Determine the [x, y] coordinate at the center of the cell enclosing the given text.  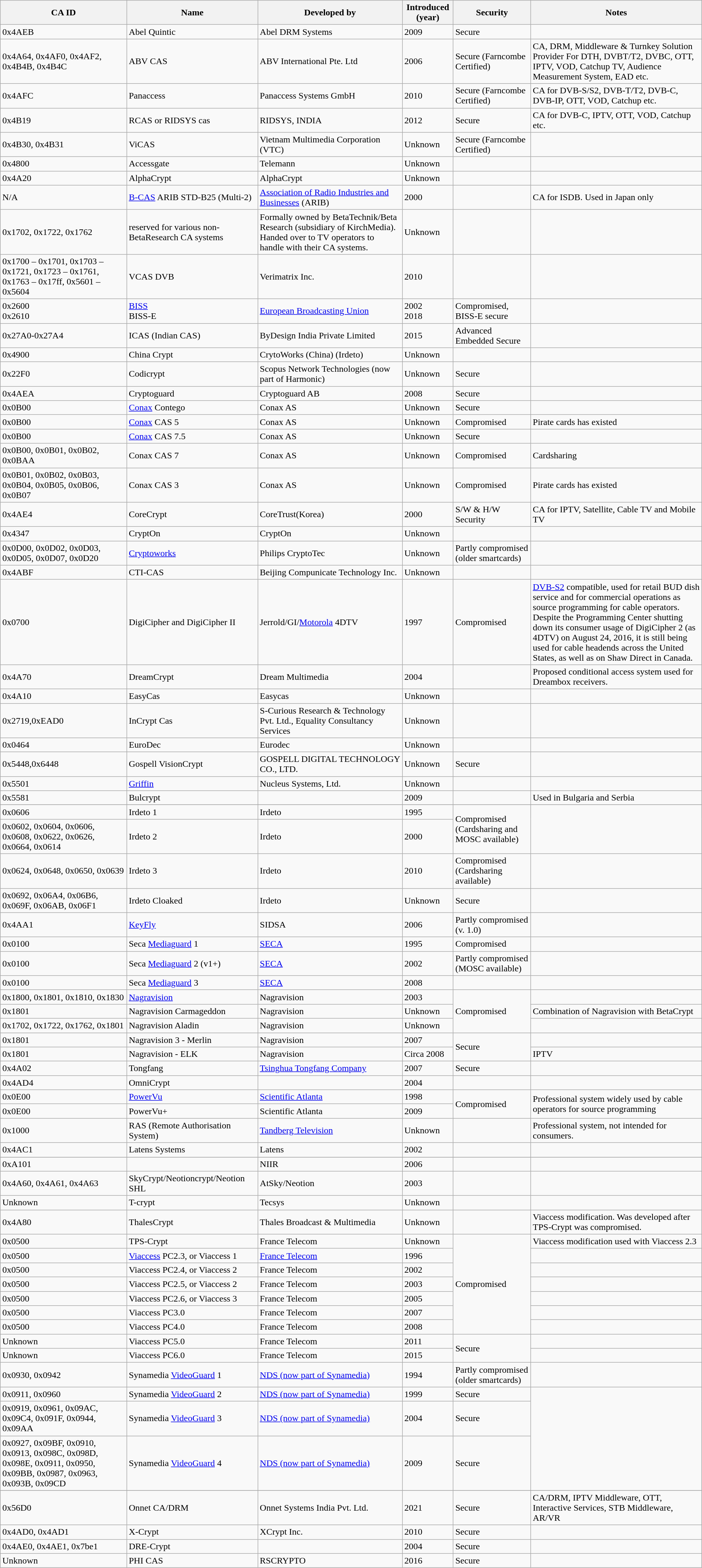
Abel Quintic [192, 32]
Viaccess PC2.3, or Viaccess 1 [192, 1255]
1994 [428, 1375]
0x4A70 [64, 677]
ABV International Pte. Ltd [330, 61]
Bulcrypt [192, 798]
SIDSA [330, 925]
Latens [330, 1150]
CoreCrypt [192, 514]
1998 [428, 1097]
Nagravision - ELK [192, 1054]
0x0624, 0x0648, 0x0650, 0x0639 [64, 871]
Viaccess PC2.4, or Viaccess 2 [192, 1270]
Gospell VisionCrypt [192, 765]
Thales Broadcast & Multimedia [330, 1222]
0xA101 [64, 1164]
Professional system widely used by cable operators for source programming [616, 1104]
B-CAS ARIB STD-B25 (Multi-2) [192, 197]
Irdeto Cloaked [192, 900]
Security [492, 13]
BISSBISS-E [192, 311]
IPTV [616, 1054]
0x4900 [64, 355]
Onnet Systems India Pvt. Ltd. [330, 1508]
Association of Radio Industries and Businesses (ARIB) [330, 197]
0x0D00, 0x0D02, 0x0D03, 0x0D05, 0x0D07, 0x0D20 [64, 553]
Conax CAS 5 [192, 422]
Tecsys [330, 1203]
2011 [428, 1341]
S-Curious Research & Technology Pvt. Ltd., Equality Consultancy Services [330, 720]
Name [192, 13]
DRE-Crypt [192, 1546]
0x4AE4 [64, 514]
Developed by [330, 13]
Nagravision 3 - Merlin [192, 1040]
CoreTrust(Korea) [330, 514]
0x4A60, 0x4A61, 0x4A63 [64, 1183]
0x27A0-0x27A4 [64, 335]
European Broadcasting Union [330, 311]
Nagravision Carmageddon [192, 1011]
1996 [428, 1255]
Synamedia VideoGuard 2 [192, 1394]
DreamCrypt [192, 677]
Vietnam Multimedia Corporation (VTC) [330, 145]
Abel DRM Systems [330, 32]
0x4AD0, 0x4AD1 [64, 1532]
ABV CAS [192, 61]
Viaccess PC3.0 [192, 1313]
0x26000x2610 [64, 311]
Circa 2008 [428, 1054]
2012 [428, 120]
0x4A02 [64, 1068]
Nagravision Aladin [192, 1025]
ViCAS [192, 145]
0x0602, 0x0604, 0x0606, 0x0608, 0x0622, 0x0626, 0x0664, 0x0614 [64, 836]
Tsinghua Tongfang Company [330, 1068]
20022018 [428, 311]
S/W & H/W Security [492, 514]
Compromised (Cardsharing and MOSC available) [492, 829]
Cryptoguard AB [330, 393]
Onnet CA/DRM [192, 1508]
RAS (Remote Authorisation System) [192, 1130]
Viaccess PC6.0 [192, 1356]
Synamedia VideoGuard 1 [192, 1375]
0x0927, 0x09BF, 0x0910, 0x0913, 0x098C, 0x098D, 0x098E, 0x0911, 0x0950, 0x09BB, 0x0987, 0x0963, 0x093B, 0x09CD [64, 1463]
Viaccess modification. Was developed after TPS-Crypt was compromised. [616, 1222]
CrytoWorks (China) (Irdeto) [330, 355]
Viaccess PC2.5, or Viaccess 2 [192, 1284]
0x0606 [64, 812]
Easycas [330, 696]
Viaccess PC4.0 [192, 1327]
China Crypt [192, 355]
Conax CAS 7 [192, 456]
CA, DRM, Middleware & Turnkey Solution Provider For DTH, DVBT/T2, DVBC, OTT, IPTV, VOD, Catchup TV, Audience Measurement System, EAD etc. [616, 61]
0x4347 [64, 534]
Compromised, BISS-E secure [492, 311]
Latens Systems [192, 1150]
0x5581 [64, 798]
Telemann [330, 164]
0x1000 [64, 1130]
Notes [616, 13]
0x0B01, 0x0B02, 0x0B03, 0x0B04, 0x0B05, 0x0B06, 0x0B07 [64, 485]
ThalesCrypt [192, 1222]
InCrypt Cas [192, 720]
Formally owned by BetaTechnik/Beta Research (subsidiary of KirchMedia). Handed over to TV operators to handle with their CA systems. [330, 232]
PowerVu [192, 1097]
Panaccess [192, 96]
0x0B00, 0x0B01, 0x0B02, 0x0BAA [64, 456]
Advanced Embedded Secure [492, 335]
0x0700 [64, 622]
Seca Mediaguard 1 [192, 944]
CA for DVB-S/S2, DVB-T/T2, DVB-C, DVB-IP, OTT, VOD, Catchup etc. [616, 96]
Irdeto 2 [192, 836]
ByDesign India Private Limited [330, 335]
0x4AEA [64, 393]
0x4AFC [64, 96]
Combination of Nagravision with BetaCrypt [616, 1011]
0x0911, 0x0960 [64, 1394]
CA for ISDB. Used in Japan only [616, 197]
0x4ABF [64, 572]
Nucleus Systems, Ltd. [330, 784]
AtSky/Neotion [330, 1183]
0x4AE0, 0x4AE1, 0x7be1 [64, 1546]
ICAS (Indian CAS) [192, 335]
Proposed conditional access system used for Dreambox receivers. [616, 677]
Eurodec [330, 745]
0x4A64, 0x4AF0, 0x4AF2, 0x4B4B, 0x4B4C [64, 61]
0x56D0 [64, 1508]
RSCRYPTO [330, 1561]
Introduced (year) [428, 13]
Cryptoworks [192, 553]
N/A [64, 197]
VCAS DVB [192, 277]
XCrypt Inc. [330, 1532]
0x0692, 0x06A4, 0x06B6, 0x069F, 0x06AB, 0x06F1 [64, 900]
0x4AD4 [64, 1083]
Viaccess PC2.6, or Viaccess 3 [192, 1299]
Scopus Network Technologies (now part of Harmonic) [330, 374]
2005 [428, 1299]
0x4A10 [64, 696]
Partly compromised (v. 1.0) [492, 925]
TPS-Crypt [192, 1241]
0x5448,0x6448 [64, 765]
Seca Mediaguard 3 [192, 983]
CA for IPTV, Satellite, Cable TV and Mobile TV [616, 514]
reserved for various non-BetaResearch CA systems [192, 232]
CA ID [64, 13]
0x4B30, 0x4B31 [64, 145]
0x0930, 0x0942 [64, 1375]
X-Crypt [192, 1532]
Panaccess Systems GmbH [330, 96]
PHI CAS [192, 1561]
0x1702, 0x1722, 0x1762, 0x1801 [64, 1025]
Tongfang [192, 1068]
0x4800 [64, 164]
EasyCas [192, 696]
0x4A20 [64, 178]
Conax CAS 3 [192, 485]
KeyFly [192, 925]
1999 [428, 1394]
0x4AA1 [64, 925]
RCAS or RIDSYS cas [192, 120]
CTI-CAS [192, 572]
0x1702, 0x1722, 0x1762 [64, 232]
Seca Mediaguard 2 (v1+) [192, 963]
Tandberg Television [330, 1130]
CA/DRM, IPTV Middleware, OTT, Interactive Services, STB Middleware, AR/VR [616, 1508]
OmniCrypt [192, 1083]
Partly compromised (MOSC available) [492, 963]
Used in Bulgaria and Serbia [616, 798]
Irdeto 3 [192, 871]
Viaccess PC5.0 [192, 1341]
Accessgate [192, 164]
Philips CryptoTec [330, 553]
0x1800, 0x1801, 0x1810, 0x1830 [64, 997]
Beijing Compunicate Technology Inc. [330, 572]
0x4AEB [64, 32]
CA for DVB-C, IPTV, OTT, VOD, Catchup etc. [616, 120]
PowerVu+ [192, 1111]
0x1700 – 0x1701, 0x1703 – 0x1721, 0x1723 – 0x1761, 0x1763 – 0x17ff, 0x5601 – 0x5604 [64, 277]
2016 [428, 1561]
Cardsharing [616, 456]
GOSPELL DIGITAL TECHNOLOGY CO., LTD. [330, 765]
Conax Contego [192, 408]
EuroDec [192, 745]
Compromised (Cardsharing available) [492, 871]
Verimatrix Inc. [330, 277]
Irdeto 1 [192, 812]
1997 [428, 622]
Cryptoguard [192, 393]
RIDSYS, INDIA [330, 120]
SkyCrypt/Neotioncrypt/Neotion SHL [192, 1183]
0x5501 [64, 784]
0x22F0 [64, 374]
Codicrypt [192, 374]
Griffin [192, 784]
Dream Multimedia [330, 677]
2021 [428, 1508]
Jerrold/GI/Motorola 4DTV [330, 622]
0x2719,0xEAD0 [64, 720]
0x0464 [64, 745]
0x4A80 [64, 1222]
0x4AC1 [64, 1150]
Conax CAS 7.5 [192, 436]
Viaccess modification used with Viaccess 2.3 [616, 1241]
DigiCipher and DigiCipher II [192, 622]
Synamedia VideoGuard 4 [192, 1463]
NIIR [330, 1164]
Professional system, not intended for consumers. [616, 1130]
T-crypt [192, 1203]
0x4B19 [64, 120]
Synamedia VideoGuard 3 [192, 1418]
0x0919, 0x0961, 0x09AC, 0x09C4, 0x091F, 0x0944, 0x09AA [64, 1418]
